Return (X, Y) of the center of cell containing provided text 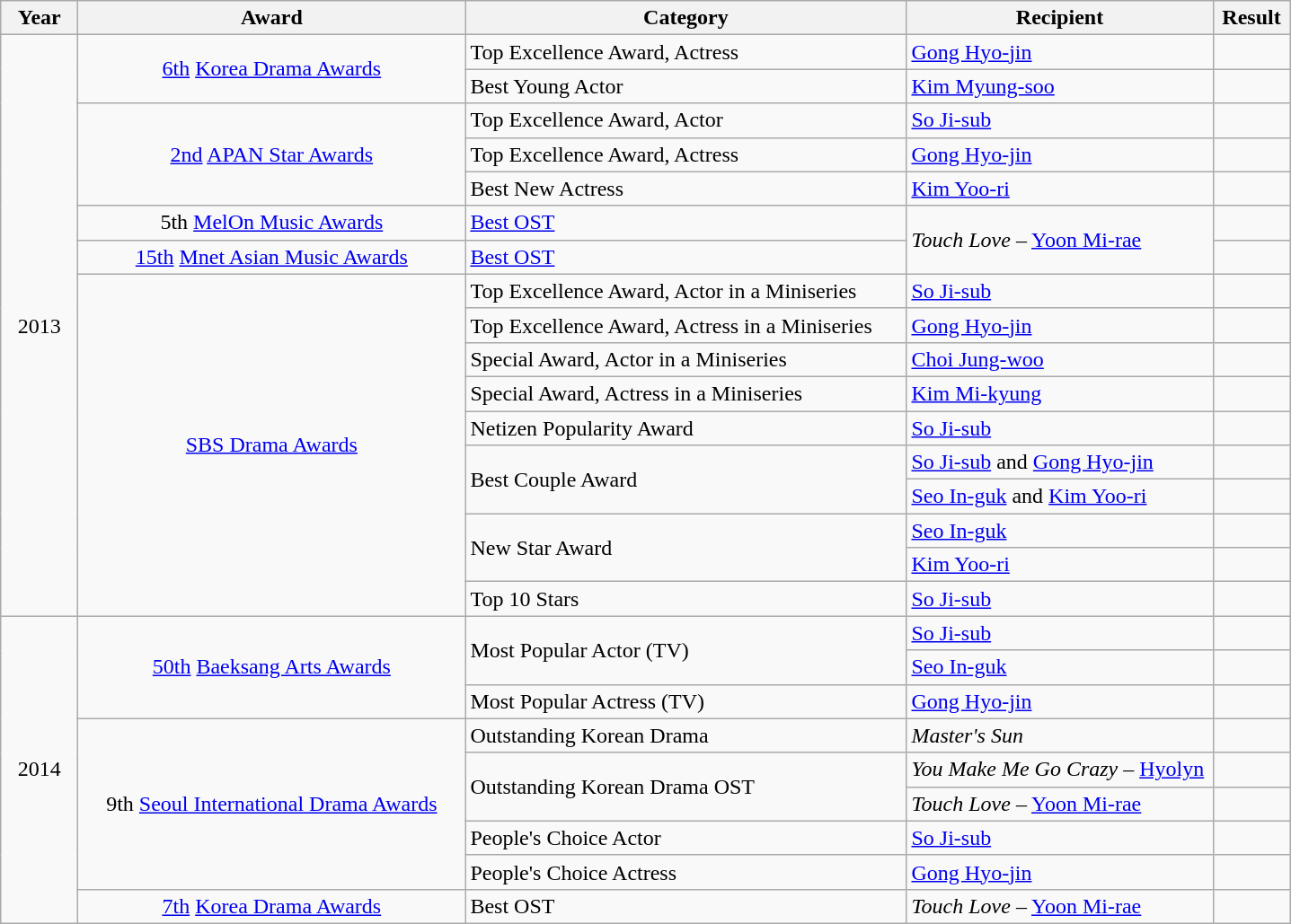
7th Korea Drama Awards (271, 906)
2013 (40, 325)
Outstanding Korean Drama (686, 735)
6th Korea Drama Awards (271, 69)
Seo In-guk and Kim Yoo-ri (1060, 497)
Top Excellence Award, Actress in a Miniseries (686, 325)
Kim Myung-soo (1060, 86)
So Ji-sub and Gong Hyo-jin (1060, 462)
15th Mnet Asian Music Awards (271, 257)
5th MelOn Music Awards (271, 223)
Most Popular Actress (TV) (686, 701)
Year (40, 18)
SBS Drama Awards (271, 445)
2nd APAN Star Awards (271, 154)
Special Award, Actress in a Miniseries (686, 393)
Choi Jung-woo (1060, 359)
Category (686, 18)
Best Couple Award (686, 480)
Top Excellence Award, Actor (686, 120)
Recipient (1060, 18)
9th Seoul International Drama Awards (271, 804)
Most Popular Actor (TV) (686, 650)
Master's Sun (1060, 735)
Award (271, 18)
Best New Actress (686, 189)
Best Young Actor (686, 86)
2014 (40, 770)
Result (1251, 18)
People's Choice Actor (686, 838)
Top Excellence Award, Actor in a Miniseries (686, 291)
Special Award, Actor in a Miniseries (686, 359)
50th Baeksang Arts Awards (271, 667)
You Make Me Go Crazy – Hyolyn (1060, 770)
New Star Award (686, 548)
Kim Mi-kyung (1060, 393)
Outstanding Korean Drama OST (686, 787)
Netizen Popularity Award (686, 428)
People's Choice Actress (686, 872)
Top 10 Stars (686, 599)
